Search for the cell housing the specified text and yield its [x, y] center coordinate. 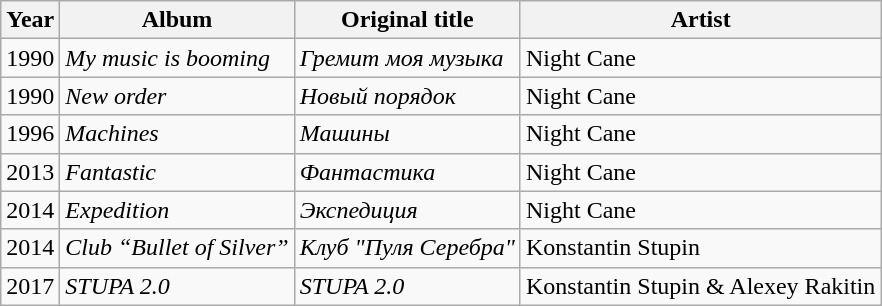
Новый порядок [407, 96]
Expedition [177, 210]
Album [177, 20]
Club “Bullet of Silver” [177, 248]
Machines [177, 134]
Машины [407, 134]
Экспедиция [407, 210]
Konstantin Stupin [700, 248]
My music is booming [177, 58]
Artist [700, 20]
Клуб "Пуля Серебра" [407, 248]
Фантастика [407, 172]
2017 [30, 286]
Fantastic [177, 172]
Гремит моя музыка [407, 58]
1996 [30, 134]
Konstantin Stupin & Alexey Rakitin [700, 286]
Year [30, 20]
Original title [407, 20]
New order [177, 96]
2013 [30, 172]
